Return the (X, Y) coordinate for the center point of the cell that contains the specified text.  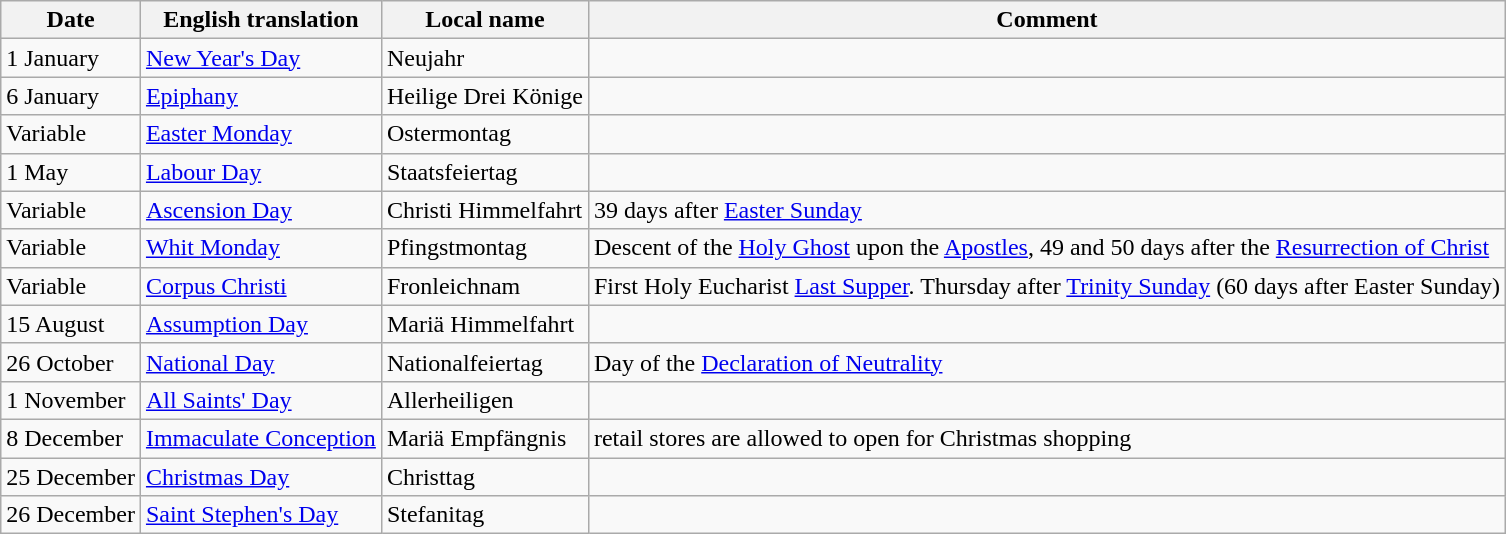
Christmas Day (260, 477)
26 October (71, 362)
Immaculate Conception (260, 438)
Neujahr (484, 58)
Christi Himmelfahrt (484, 210)
Day of the Declaration of Neutrality (1046, 362)
Comment (1046, 20)
Date (71, 20)
Local name (484, 20)
Ostermontag (484, 134)
Easter Monday (260, 134)
Assumption Day (260, 324)
Saint Stephen's Day (260, 515)
26 December (71, 515)
New Year's Day (260, 58)
25 December (71, 477)
Christtag (484, 477)
1 May (71, 172)
Heilige Drei Könige (484, 96)
Stefanitag (484, 515)
Corpus Christi (260, 286)
Ascension Day (260, 210)
National Day (260, 362)
1 January (71, 58)
retail stores are allowed to open for Christmas shopping (1046, 438)
39 days after Easter Sunday (1046, 210)
Nationalfeiertag (484, 362)
English translation (260, 20)
Mariä Himmelfahrt (484, 324)
Fronleichnam (484, 286)
6 January (71, 96)
8 December (71, 438)
Whit Monday (260, 248)
Labour Day (260, 172)
Mariä Empfängnis (484, 438)
1 November (71, 400)
Descent of the Holy Ghost upon the Apostles, 49 and 50 days after the Resurrection of Christ (1046, 248)
15 August (71, 324)
Staatsfeiertag (484, 172)
Epiphany (260, 96)
All Saints' Day (260, 400)
First Holy Eucharist Last Supper. Thursday after Trinity Sunday (60 days after Easter Sunday) (1046, 286)
Pfingstmontag (484, 248)
Allerheiligen (484, 400)
